Return the (X, Y) coordinate for the center point of the cell that contains the specified text.  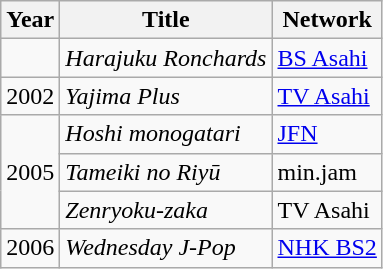
JFN (327, 134)
Year (30, 20)
min.jam (327, 172)
Harajuku Ronchards (166, 58)
Tameiki no Riyū (166, 172)
BS Asahi (327, 58)
Network (327, 20)
Title (166, 20)
Wednesday J-Pop (166, 248)
2002 (30, 96)
Hoshi monogatari (166, 134)
NHK BS2 (327, 248)
Zenryoku-zaka (166, 210)
Yajima Plus (166, 96)
2006 (30, 248)
2005 (30, 172)
